Extract the (x, y) coordinate from the center of the cell holding the provided text.  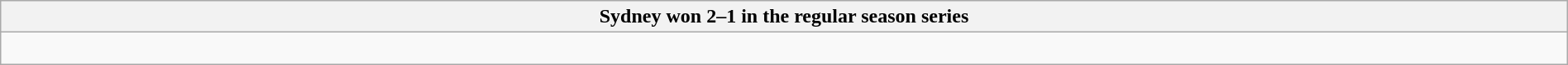
Sydney won 2–1 in the regular season series (784, 17)
